Scan for the cell matching the given text and deliver its (x, y) coordinate at center. 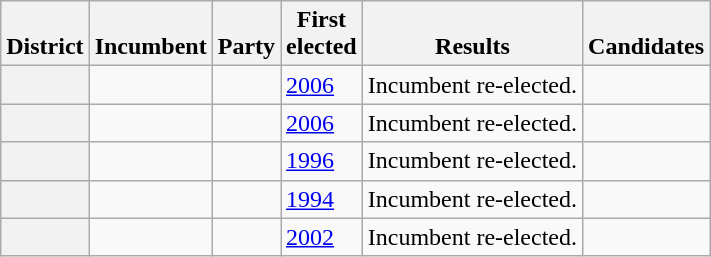
2002 (322, 237)
Candidates (646, 34)
1996 (322, 161)
1994 (322, 199)
Results (472, 34)
Incumbent (150, 34)
Party (246, 34)
District (45, 34)
Firstelected (322, 34)
